Provide the (X, Y) coordinate of the cell's center where the given text is located.  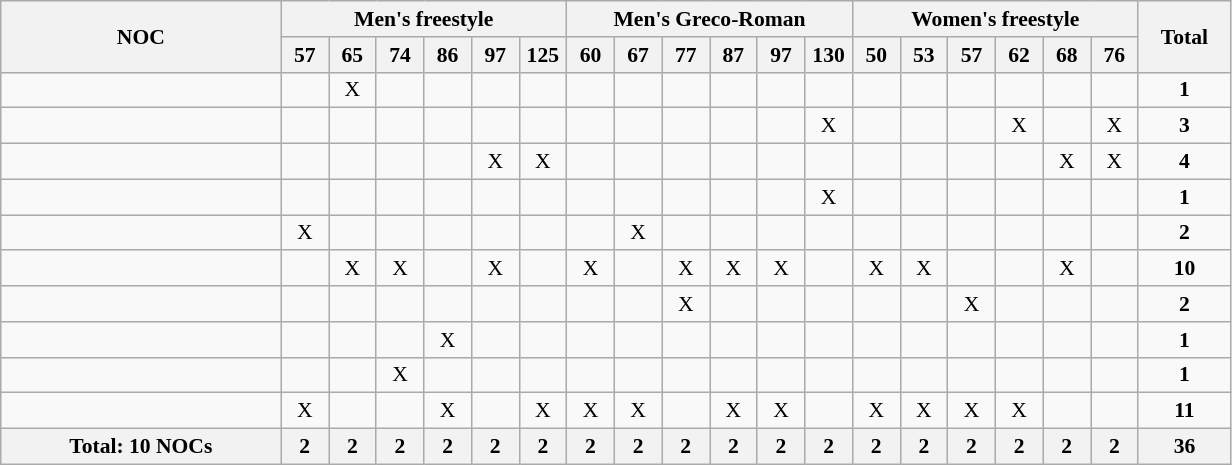
Total: 10 NOCs (141, 447)
10 (1184, 269)
74 (400, 55)
4 (1184, 162)
3 (1184, 126)
62 (1019, 55)
Total (1184, 36)
Women's freestyle (995, 19)
86 (448, 55)
77 (686, 55)
67 (638, 55)
Men's Greco-Roman (710, 19)
36 (1184, 447)
87 (734, 55)
65 (352, 55)
76 (1114, 55)
68 (1067, 55)
53 (924, 55)
NOC (141, 36)
125 (543, 55)
50 (876, 55)
Men's freestyle (424, 19)
60 (591, 55)
130 (829, 55)
11 (1184, 411)
